Find where the given text appears and provide that cell's center as (x, y) coordinate. 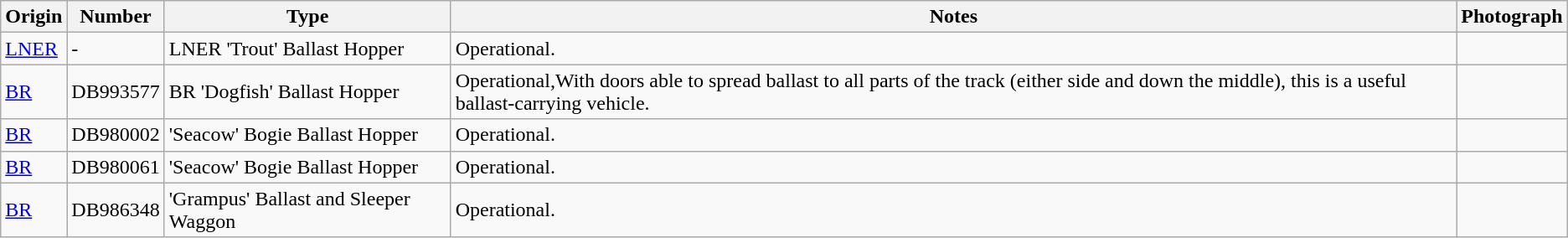
LNER 'Trout' Ballast Hopper (307, 49)
- (116, 49)
Notes (953, 17)
DB980002 (116, 135)
'Grampus' Ballast and Sleeper Waggon (307, 210)
DB993577 (116, 92)
Origin (34, 17)
LNER (34, 49)
DB986348 (116, 210)
Operational,With doors able to spread ballast to all parts of the track (either side and down the middle), this is a useful ballast-carrying vehicle. (953, 92)
DB980061 (116, 167)
BR 'Dogfish' Ballast Hopper (307, 92)
Number (116, 17)
Photograph (1512, 17)
Type (307, 17)
